Return (X, Y) of the center of cell containing provided text 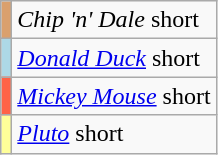
Mickey Mouse short (114, 96)
Pluto short (114, 134)
Donald Duck short (114, 58)
Chip 'n' Dale short (114, 20)
